Find where the given text appears and provide that cell's center as (X, Y) coordinate. 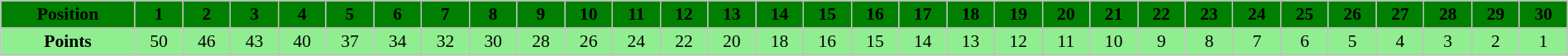
34 (398, 41)
43 (255, 41)
21 (1114, 15)
Position (68, 15)
50 (159, 41)
19 (1018, 15)
37 (350, 41)
29 (1496, 15)
25 (1305, 15)
23 (1209, 15)
40 (302, 41)
32 (446, 41)
17 (923, 15)
27 (1400, 15)
46 (207, 41)
Points (68, 41)
